Return (X, Y) of the center of cell containing provided text 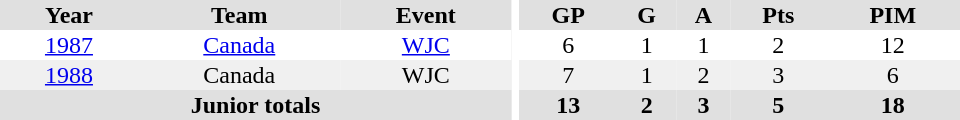
G (646, 15)
1988 (69, 75)
Pts (778, 15)
13 (568, 105)
Team (240, 15)
1987 (69, 45)
A (704, 15)
Junior totals (256, 105)
GP (568, 15)
Event (426, 15)
12 (893, 45)
PIM (893, 15)
Year (69, 15)
5 (778, 105)
18 (893, 105)
7 (568, 75)
